Return the (x, y) coordinate for the center point of the cell that contains the specified text.  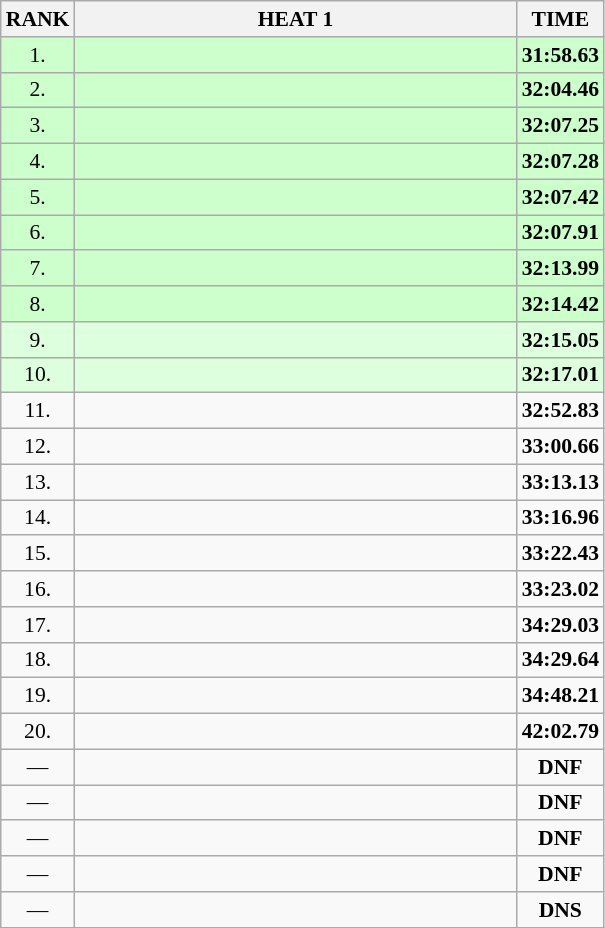
32:52.83 (560, 411)
32:15.05 (560, 340)
12. (38, 447)
16. (38, 589)
4. (38, 162)
17. (38, 625)
32:07.25 (560, 126)
2. (38, 90)
32:07.91 (560, 233)
33:16.96 (560, 518)
34:29.03 (560, 625)
33:23.02 (560, 589)
32:14.42 (560, 304)
1. (38, 55)
33:00.66 (560, 447)
34:29.64 (560, 660)
8. (38, 304)
RANK (38, 19)
9. (38, 340)
32:17.01 (560, 375)
33:13.13 (560, 482)
32:07.42 (560, 197)
HEAT 1 (295, 19)
32:07.28 (560, 162)
31:58.63 (560, 55)
34:48.21 (560, 696)
6. (38, 233)
15. (38, 554)
7. (38, 269)
18. (38, 660)
5. (38, 197)
14. (38, 518)
19. (38, 696)
3. (38, 126)
32:13.99 (560, 269)
DNS (560, 910)
13. (38, 482)
10. (38, 375)
20. (38, 732)
33:22.43 (560, 554)
TIME (560, 19)
11. (38, 411)
42:02.79 (560, 732)
32:04.46 (560, 90)
